Search for the cell housing the specified text and yield its [x, y] center coordinate. 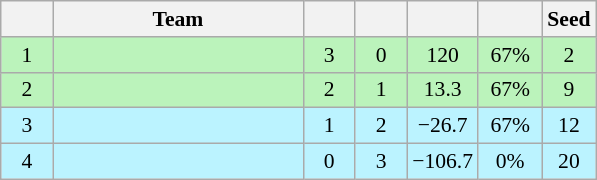
120 [442, 55]
13.3 [442, 90]
12 [568, 126]
−26.7 [442, 126]
Seed [568, 19]
0% [510, 162]
Team [178, 19]
9 [568, 90]
4 [27, 162]
−106.7 [442, 162]
20 [568, 162]
